Extract the (x, y) coordinate from the center of the cell holding the provided text.  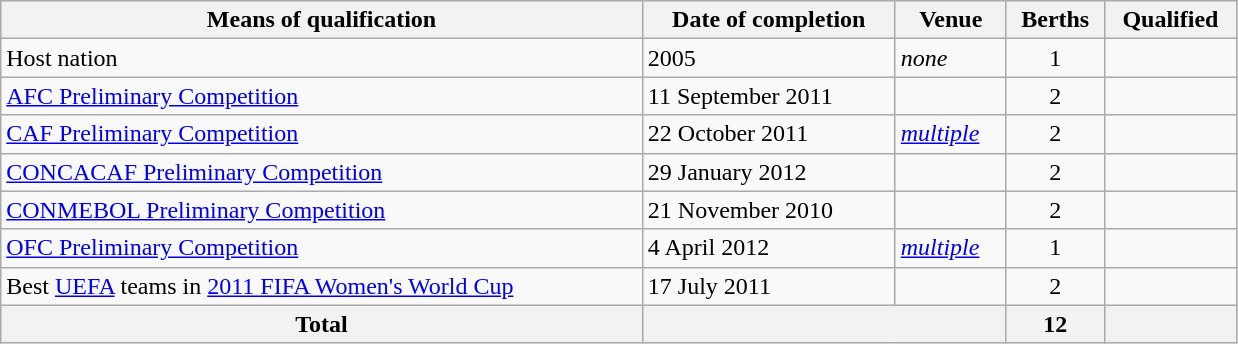
22 October 2011 (768, 134)
17 July 2011 (768, 286)
Means of qualification (322, 20)
Host nation (322, 58)
Total (322, 324)
Venue (950, 20)
Berths (1055, 20)
Best UEFA teams in 2011 FIFA Women's World Cup (322, 286)
none (950, 58)
4 April 2012 (768, 248)
2005 (768, 58)
CONMEBOL Preliminary Competition (322, 210)
CAF Preliminary Competition (322, 134)
11 September 2011 (768, 96)
Qualified (1170, 20)
12 (1055, 324)
OFC Preliminary Competition (322, 248)
Date of completion (768, 20)
21 November 2010 (768, 210)
29 January 2012 (768, 172)
CONCACAF Preliminary Competition (322, 172)
AFC Preliminary Competition (322, 96)
